From the cell containing the given text, extract its center point as [x, y] coordinate. 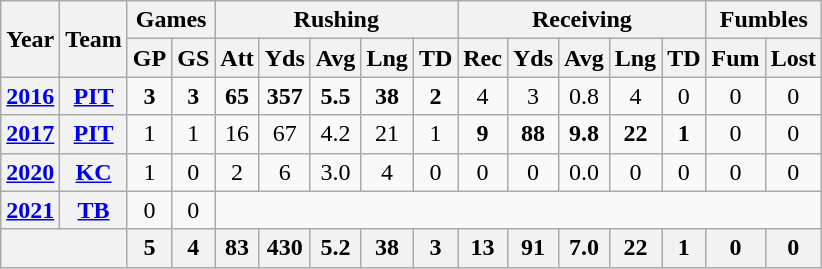
GP [149, 58]
Rushing [336, 20]
Year [30, 39]
91 [532, 248]
5 [149, 248]
83 [237, 248]
Lost [793, 58]
9 [483, 134]
0.8 [584, 96]
13 [483, 248]
KC [94, 172]
5.5 [336, 96]
GS [194, 58]
Fumbles [764, 20]
Receiving [582, 20]
2016 [30, 96]
2021 [30, 210]
Games [170, 20]
Team [94, 39]
7.0 [584, 248]
Rec [483, 58]
TB [94, 210]
4.2 [336, 134]
3.0 [336, 172]
21 [387, 134]
Att [237, 58]
Fum [736, 58]
2020 [30, 172]
65 [237, 96]
430 [284, 248]
6 [284, 172]
2017 [30, 134]
357 [284, 96]
9.8 [584, 134]
5.2 [336, 248]
0.0 [584, 172]
67 [284, 134]
88 [532, 134]
16 [237, 134]
